Find where the given text appears and provide that cell's center as (x, y) coordinate. 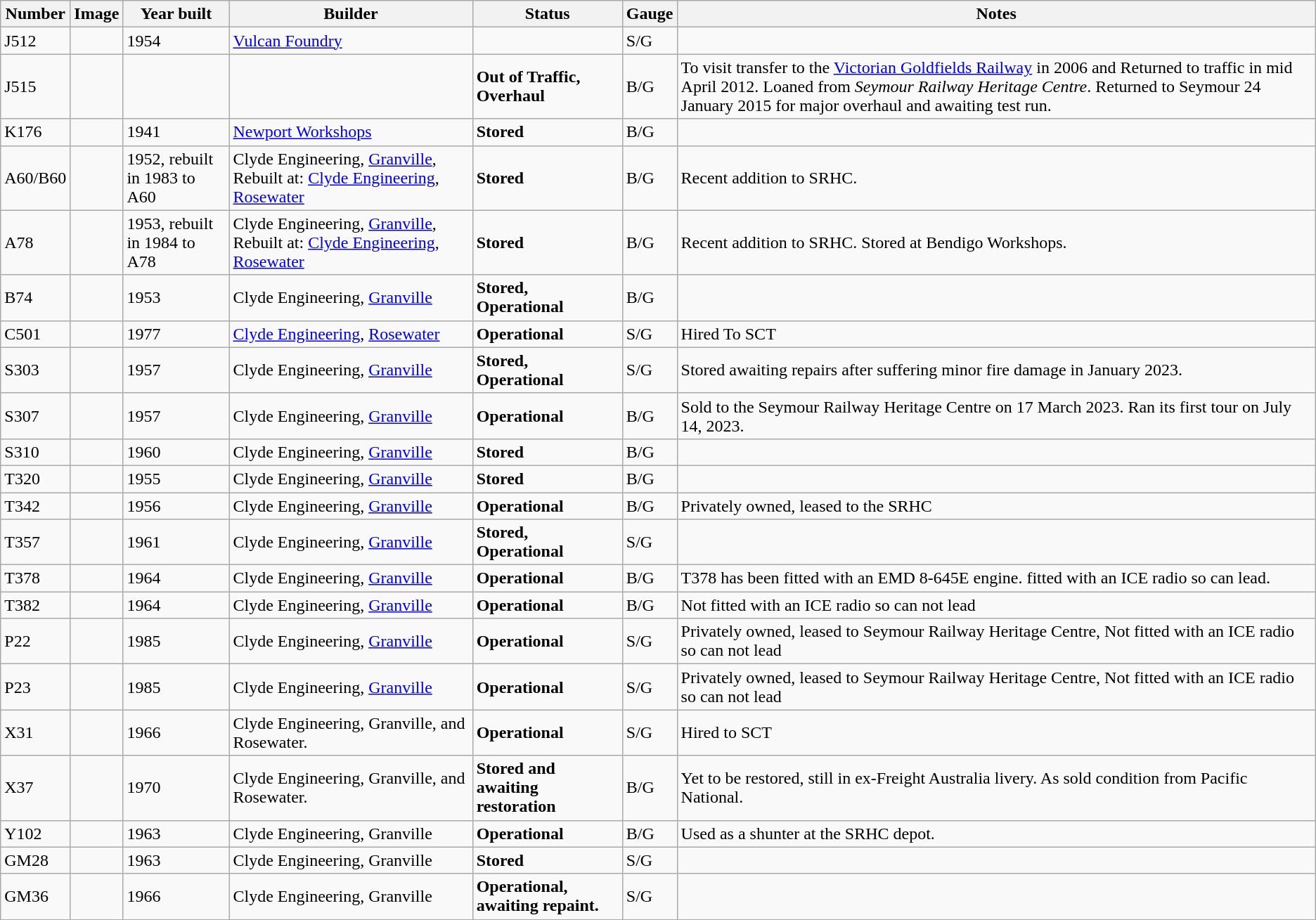
Vulcan Foundry (351, 41)
A78 (35, 242)
T342 (35, 505)
Hired to SCT (996, 732)
1956 (176, 505)
1952, rebuilt in 1983 to A60 (176, 178)
1955 (176, 479)
T378 has been fitted with an EMD 8-645E engine. fitted with an ICE radio so can lead. (996, 578)
B74 (35, 298)
Status (547, 14)
X37 (35, 788)
Out of Traffic, Overhaul (547, 86)
S310 (35, 452)
Y102 (35, 834)
T320 (35, 479)
1953, rebuilt in 1984 to A78 (176, 242)
P23 (35, 687)
1954 (176, 41)
S307 (35, 416)
Privately owned, leased to the SRHC (996, 505)
Stored awaiting repairs after suffering minor fire damage in January 2023. (996, 370)
T357 (35, 543)
Number (35, 14)
GM28 (35, 860)
Notes (996, 14)
1953 (176, 298)
Not fitted with an ICE radio so can not lead (996, 605)
Newport Workshops (351, 132)
P22 (35, 641)
Sold to the Seymour Railway Heritage Centre on 17 March 2023. Ran its first tour on July 14, 2023. (996, 416)
J512 (35, 41)
1960 (176, 452)
Recent addition to SRHC. Stored at Bendigo Workshops. (996, 242)
A60/B60 (35, 178)
1977 (176, 334)
J515 (35, 86)
GM36 (35, 897)
X31 (35, 732)
Yet to be restored, still in ex-Freight Australia livery. As sold condition from Pacific National. (996, 788)
Builder (351, 14)
S303 (35, 370)
K176 (35, 132)
C501 (35, 334)
T382 (35, 605)
Clyde Engineering, Rosewater (351, 334)
Year built (176, 14)
1970 (176, 788)
Used as a shunter at the SRHC depot. (996, 834)
Image (97, 14)
1941 (176, 132)
Stored and awaiting restoration (547, 788)
Recent addition to SRHC. (996, 178)
1961 (176, 543)
Operational, awaiting repaint. (547, 897)
T378 (35, 578)
Gauge (650, 14)
Hired To SCT (996, 334)
